Search for the cell housing the specified text and yield its (X, Y) center coordinate. 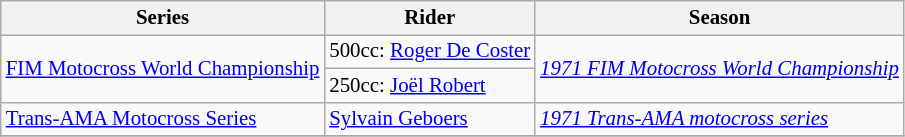
Season (720, 18)
Rider (430, 18)
1971 Trans-AMA motocross series (720, 119)
FIM Motocross World Championship (163, 68)
1971 FIM Motocross World Championship (720, 68)
Trans-AMA Motocross Series (163, 119)
Series (163, 18)
500cc: Roger De Coster (430, 51)
Sylvain Geboers (430, 119)
250cc: Joël Robert (430, 85)
